From the cell containing the given text, extract its center point as (x, y) coordinate. 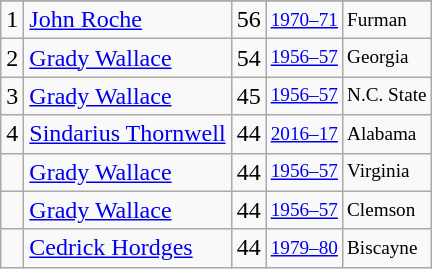
Furman (386, 20)
Alabama (386, 134)
45 (248, 96)
Georgia (386, 58)
1 (12, 20)
1979–80 (304, 248)
Sindarius Thornwell (128, 134)
Biscayne (386, 248)
54 (248, 58)
2 (12, 58)
N.C. State (386, 96)
1970–71 (304, 20)
4 (12, 134)
Cedrick Hordges (128, 248)
3 (12, 96)
Virginia (386, 172)
56 (248, 20)
2016–17 (304, 134)
John Roche (128, 20)
Clemson (386, 210)
